Locate the cell with the specified text and output its [x, y] center coordinate. 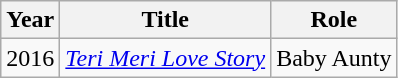
Year [30, 20]
Teri Meri Love Story [166, 58]
Role [334, 20]
Baby Aunty [334, 58]
2016 [30, 58]
Title [166, 20]
